Pinpoint the cell where the given text exists, returning its [x, y] midpoint coordinate. 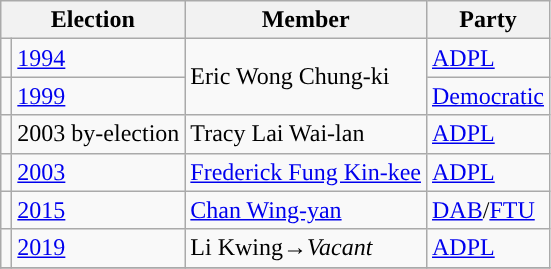
2003 by-election [98, 134]
2015 [98, 210]
Election [93, 20]
2019 [98, 248]
Member [306, 20]
Party [488, 20]
DAB/FTU [488, 210]
Eric Wong Chung-ki [306, 77]
Tracy Lai Wai-lan [306, 134]
Chan Wing-yan [306, 210]
1994 [98, 58]
Frederick Fung Kin-kee [306, 172]
Democratic [488, 96]
2003 [98, 172]
1999 [98, 96]
Li Kwing→Vacant [306, 248]
